Determine the (X, Y) coordinate at the center of the cell enclosing the given text.  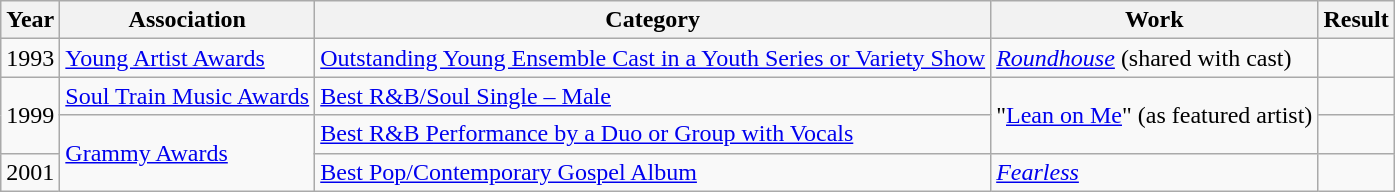
Fearless (1154, 172)
Roundhouse (shared with cast) (1154, 58)
Best R&B/Soul Single – Male (653, 96)
Grammy Awards (188, 153)
"Lean on Me" (as featured artist) (1154, 115)
2001 (30, 172)
Result (1356, 20)
Year (30, 20)
1999 (30, 115)
Outstanding Young Ensemble Cast in a Youth Series or Variety Show (653, 58)
Category (653, 20)
1993 (30, 58)
Young Artist Awards (188, 58)
Best R&B Performance by a Duo or Group with Vocals (653, 134)
Association (188, 20)
Best Pop/Contemporary Gospel Album (653, 172)
Work (1154, 20)
Soul Train Music Awards (188, 96)
